Provide the [x, y] coordinate of the cell's center where the given text is located.  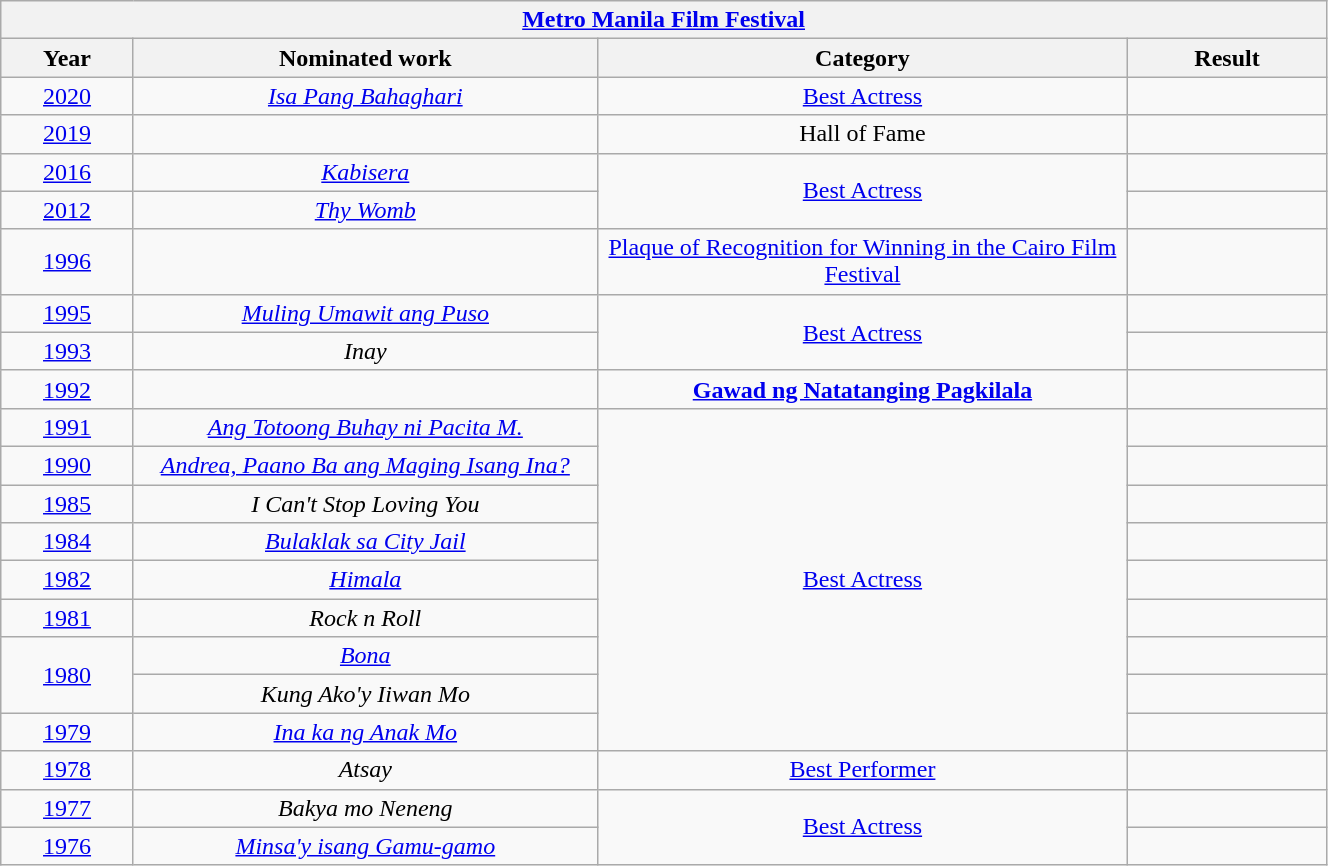
Metro Manila Film Festival [664, 20]
2019 [68, 134]
Kung Ako'y Iiwan Mo [365, 694]
Year [68, 58]
Nominated work [365, 58]
Gawad ng Natatanging Pagkilala [862, 389]
1992 [68, 389]
1993 [68, 351]
1981 [68, 618]
1980 [68, 675]
Plaque of Recognition for Winning in the Cairo Film Festival [862, 262]
Ang Totoong Buhay ni Pacita M. [365, 427]
Best Performer [862, 770]
2020 [68, 96]
Bona [365, 656]
2012 [68, 210]
Thy Womb [365, 210]
Muling Umawit ang Puso [365, 313]
Rock n Roll [365, 618]
1984 [68, 542]
Hall of Fame [862, 134]
Andrea, Paano Ba ang Maging Isang Ina? [365, 465]
Result [1228, 58]
1996 [68, 262]
1978 [68, 770]
Inay [365, 351]
1995 [68, 313]
2016 [68, 172]
Bulaklak sa City Jail [365, 542]
Atsay [365, 770]
1991 [68, 427]
1977 [68, 808]
1982 [68, 580]
Kabisera [365, 172]
Category [862, 58]
Ina ka ng Anak Mo [365, 732]
1990 [68, 465]
1985 [68, 503]
1976 [68, 846]
Bakya mo Neneng [365, 808]
Isa Pang Bahaghari [365, 96]
1979 [68, 732]
Minsa'y isang Gamu-gamo [365, 846]
I Can't Stop Loving You [365, 503]
Himala [365, 580]
